Capture the cell that displays the provided text and extract its [X, Y] central coordinate. 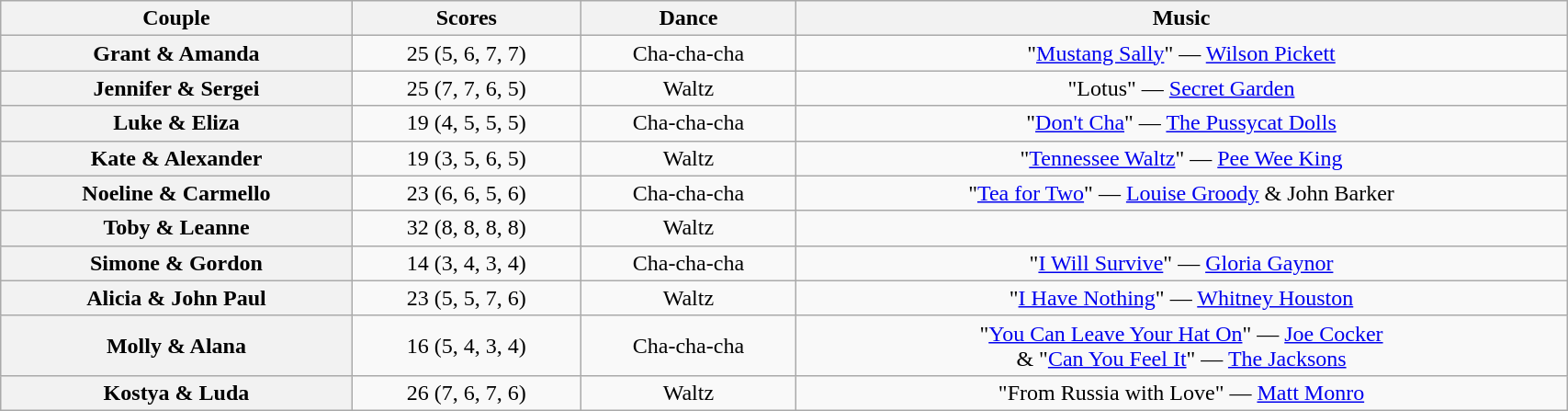
Couple [176, 18]
25 (7, 7, 6, 5) [467, 88]
Noeline & Carmello [176, 193]
"Mustang Sally" — Wilson Pickett [1181, 53]
Dance [688, 18]
26 (7, 6, 7, 6) [467, 393]
Toby & Leanne [176, 228]
"Don't Cha" — The Pussycat Dolls [1181, 123]
"You Can Leave Your Hat On" — Joe Cocker& "Can You Feel It" — The Jacksons [1181, 346]
"From Russia with Love" — Matt Monro [1181, 393]
"Tea for Two" — Louise Groody & John Barker [1181, 193]
Grant & Amanda [176, 53]
25 (5, 6, 7, 7) [467, 53]
32 (8, 8, 8, 8) [467, 228]
Music [1181, 18]
Alicia & John Paul [176, 298]
"I Will Survive" — Gloria Gaynor [1181, 263]
"I Have Nothing" — Whitney Houston [1181, 298]
14 (3, 4, 3, 4) [467, 263]
Jennifer & Sergei [176, 88]
19 (3, 5, 6, 5) [467, 158]
23 (5, 5, 7, 6) [467, 298]
19 (4, 5, 5, 5) [467, 123]
Simone & Gordon [176, 263]
Scores [467, 18]
16 (5, 4, 3, 4) [467, 346]
Luke & Eliza [176, 123]
Kostya & Luda [176, 393]
Molly & Alana [176, 346]
"Tennessee Waltz" — Pee Wee King [1181, 158]
23 (6, 6, 5, 6) [467, 193]
Kate & Alexander [176, 158]
"Lotus" — Secret Garden [1181, 88]
